Identify which cell holds the provided text, then report its [X, Y] central coordinate. 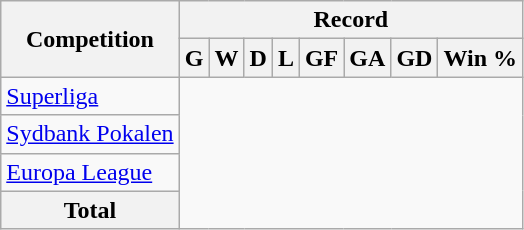
Total [90, 210]
Record [350, 20]
Europa League [90, 172]
Sydbank Pokalen [90, 134]
L [286, 58]
Superliga [90, 96]
Win % [480, 58]
GA [368, 58]
GF [321, 58]
Competition [90, 39]
G [194, 58]
GD [414, 58]
D [258, 58]
W [226, 58]
